For the text-containing cell, return its midpoint in [x, y] coordinate format. 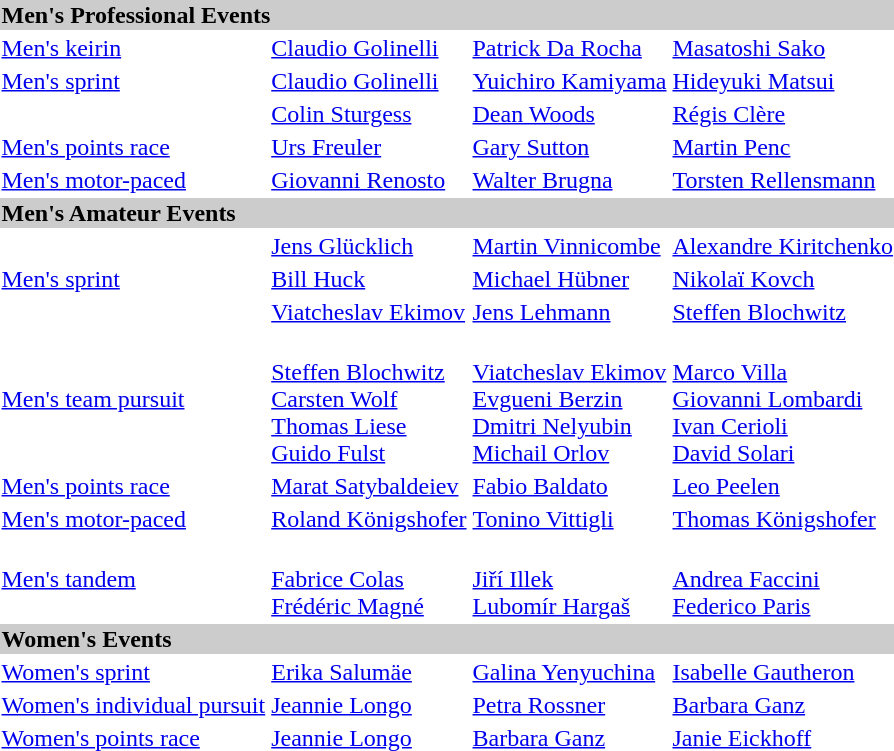
Galina Yenyuchina [570, 672]
Erika Salumäe [369, 672]
Petra Rossner [570, 705]
Bill Huck [369, 279]
Michael Hübner [570, 279]
Fabrice Colas Frédéric Magné [369, 579]
Patrick Da Rocha [570, 48]
Viatcheslav Ekimov Evgueni Berzin Dmitri Nelyubin Michail Orlov [570, 399]
Men's tandem [134, 579]
Women's sprint [134, 672]
Fabio Baldato [570, 486]
Women's individual pursuit [134, 705]
Men's team pursuit [134, 399]
Marat Satybaldeiev [369, 486]
Jens Glücklich [369, 246]
Steffen Blochwitz Carsten Wolf Thomas Liese Guido Fulst [369, 399]
Dean Woods [570, 114]
Gary Sutton [570, 147]
Jiří Illek Lubomír Hargaš [570, 579]
Urs Freuler [369, 147]
Jeannie Longo [369, 705]
Giovanni Renosto [369, 180]
Yuichiro Kamiyama [570, 81]
Martin Vinnicombe [570, 246]
Roland Königshofer [369, 519]
Men's keirin [134, 48]
Viatcheslav Ekimov [369, 312]
Jens Lehmann [570, 312]
Tonino Vittigli [570, 519]
Walter Brugna [570, 180]
Colin Sturgess [369, 114]
